Provide the [x, y] coordinate of the cell's center where the given text is located.  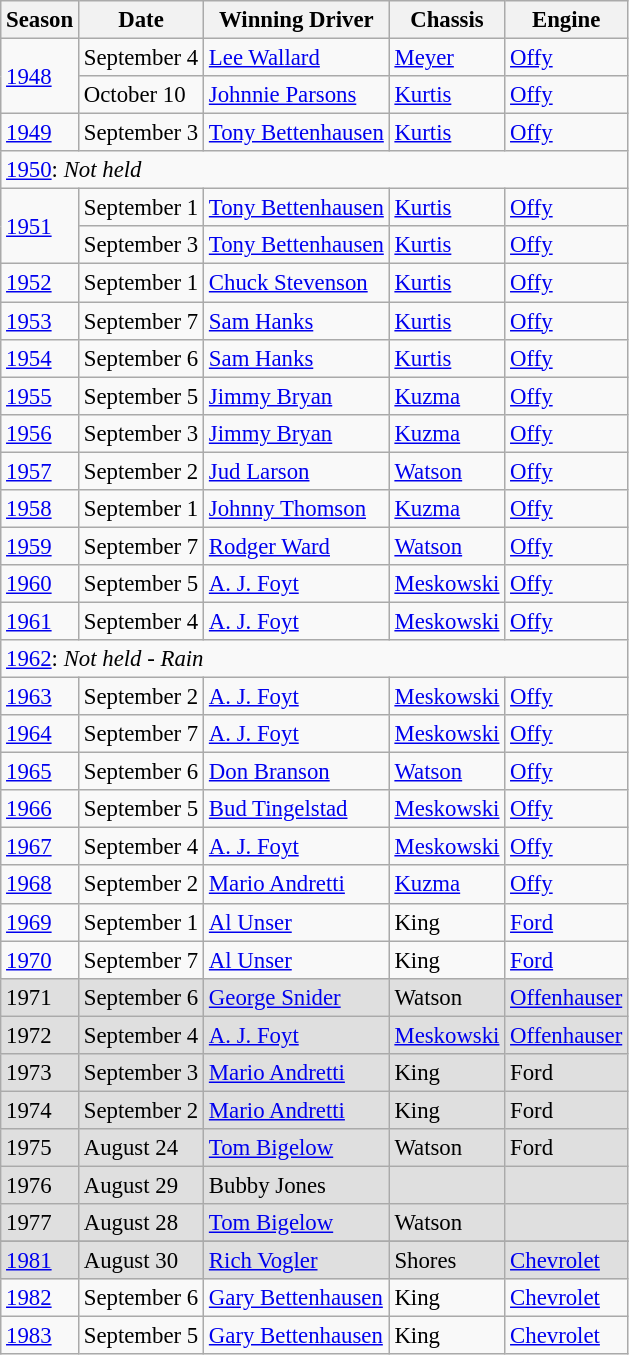
1974 [40, 1110]
1952 [40, 283]
Johnnie Parsons [297, 95]
1959 [40, 546]
Bubby Jones [297, 1185]
October 10 [140, 95]
1965 [40, 772]
1971 [40, 997]
Lee Wallard [297, 58]
1949 [40, 133]
1963 [40, 697]
1981 [40, 1261]
August 28 [140, 1223]
1973 [40, 1073]
Engine [566, 20]
1967 [40, 847]
1983 [40, 1336]
1970 [40, 960]
Jud Larson [297, 471]
1962: Not held - Rain [314, 659]
Bud Tingelstad [297, 809]
1958 [40, 509]
1948 [40, 76]
August 29 [140, 1185]
1955 [40, 396]
1976 [40, 1185]
1977 [40, 1223]
George Snider [297, 997]
1957 [40, 471]
Don Branson [297, 772]
August 30 [140, 1261]
1953 [40, 321]
Chassis [447, 20]
Date [140, 20]
1968 [40, 885]
1956 [40, 433]
1966 [40, 809]
Season [40, 20]
1972 [40, 1035]
Chuck Stevenson [297, 283]
Meyer [447, 58]
Rodger Ward [297, 546]
1950: Not held [314, 170]
1961 [40, 621]
1969 [40, 922]
Winning Driver [297, 20]
1960 [40, 584]
1982 [40, 1298]
Shores [447, 1261]
1951 [40, 226]
1954 [40, 358]
1964 [40, 734]
Johnny Thomson [297, 509]
August 24 [140, 1148]
1975 [40, 1148]
Rich Vogler [297, 1261]
